Determine the [X, Y] coordinate at the center of the cell enclosing the given text.  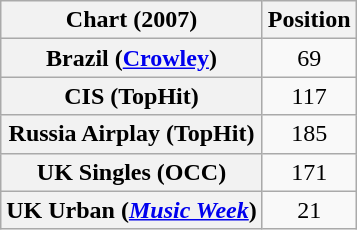
69 [309, 58]
UK Singles (OCC) [132, 172]
Chart (2007) [132, 20]
21 [309, 210]
UK Urban (Music Week) [132, 210]
Russia Airplay (TopHit) [132, 134]
185 [309, 134]
CIS (TopHit) [132, 96]
171 [309, 172]
Brazil (Crowley) [132, 58]
Position [309, 20]
117 [309, 96]
